Pinpoint the cell where the given text exists, returning its (X, Y) midpoint coordinate. 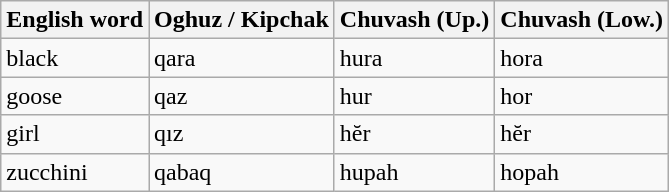
black (75, 58)
hora (582, 58)
hupah (414, 172)
goose (75, 96)
Oghuz / Kipchak (242, 20)
qabaq (242, 172)
Chuvash (Up.) (414, 20)
English word (75, 20)
qaz (242, 96)
hor (582, 96)
qız (242, 134)
Chuvash (Low.) (582, 20)
qara (242, 58)
hura (414, 58)
zucchini (75, 172)
hopah (582, 172)
girl (75, 134)
hur (414, 96)
